Scan for the cell matching the given text and deliver its [x, y] coordinate at center. 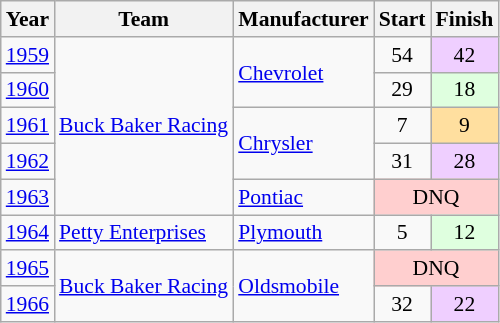
1965 [28, 269]
1963 [28, 197]
Manufacturer [303, 19]
22 [465, 304]
5 [402, 233]
Chevrolet [303, 72]
Chrysler [303, 144]
18 [465, 90]
Petty Enterprises [144, 233]
7 [402, 126]
Start [402, 19]
Year [28, 19]
Pontiac [303, 197]
Oldsmobile [303, 286]
1961 [28, 126]
29 [402, 90]
Team [144, 19]
1966 [28, 304]
1960 [28, 90]
Finish [465, 19]
28 [465, 162]
Plymouth [303, 233]
31 [402, 162]
32 [402, 304]
42 [465, 55]
12 [465, 233]
1962 [28, 162]
54 [402, 55]
9 [465, 126]
1964 [28, 233]
1959 [28, 55]
